Search for the cell housing the specified text and yield its (X, Y) center coordinate. 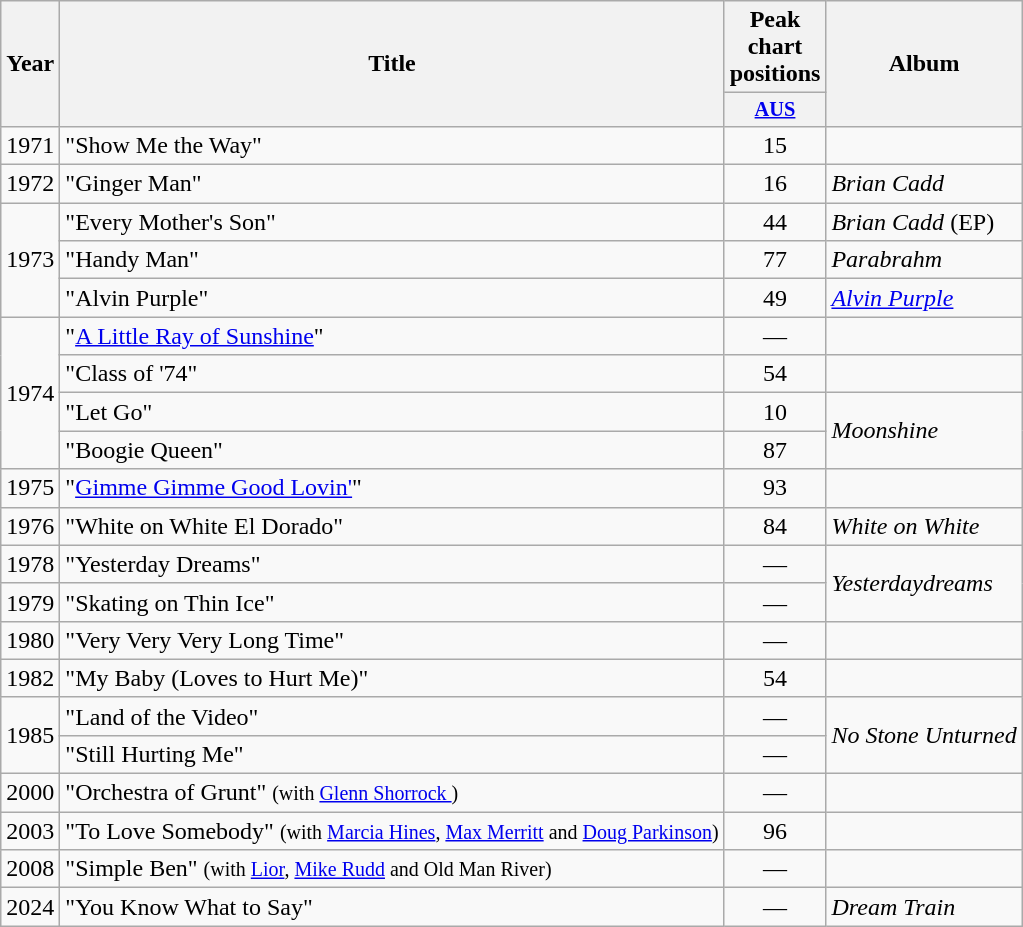
93 (775, 488)
2000 (30, 793)
1976 (30, 526)
1971 (30, 145)
2024 (30, 907)
Brian Cadd (924, 184)
2008 (30, 869)
"White on White El Dorado" (392, 526)
"My Baby (Loves to Hurt Me)" (392, 678)
"Very Very Very Long Time" (392, 640)
84 (775, 526)
87 (775, 450)
"Skating on Thin Ice" (392, 602)
"Gimme Gimme Good Lovin'" (392, 488)
15 (775, 145)
"Ginger Man" (392, 184)
16 (775, 184)
Peak chart positions (775, 47)
Year (30, 64)
"A Little Ray of Sunshine" (392, 336)
"You Know What to Say" (392, 907)
"Class of '74" (392, 374)
"Simple Ben" (with Lior, Mike Rudd and Old Man River) (392, 869)
"To Love Somebody" (with Marcia Hines, Max Merritt and Doug Parkinson) (392, 831)
44 (775, 222)
"Every Mother's Son" (392, 222)
AUS (775, 110)
Parabrahm (924, 260)
"Boogie Queen" (392, 450)
1980 (30, 640)
1973 (30, 260)
"Orchestra of Grunt" (with Glenn Shorrock ) (392, 793)
2003 (30, 831)
"Yesterday Dreams" (392, 564)
Dream Train (924, 907)
Alvin Purple (924, 298)
1972 (30, 184)
Yesterdaydreams (924, 583)
"Land of the Video" (392, 716)
77 (775, 260)
Moonshine (924, 431)
"Show Me the Way" (392, 145)
Album (924, 64)
"Still Hurting Me" (392, 754)
96 (775, 831)
"Handy Man" (392, 260)
No Stone Unturned (924, 735)
White on White (924, 526)
1975 (30, 488)
10 (775, 412)
1985 (30, 735)
1974 (30, 393)
"Let Go" (392, 412)
"Alvin Purple" (392, 298)
Brian Cadd (EP) (924, 222)
1982 (30, 678)
49 (775, 298)
1979 (30, 602)
Title (392, 64)
1978 (30, 564)
